Find where the given text appears and provide that cell's center as [x, y] coordinate. 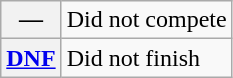
DNF [31, 58]
— [31, 20]
Did not finish [146, 58]
Did not compete [146, 20]
